Identify which cell holds the provided text, then report its (X, Y) central coordinate. 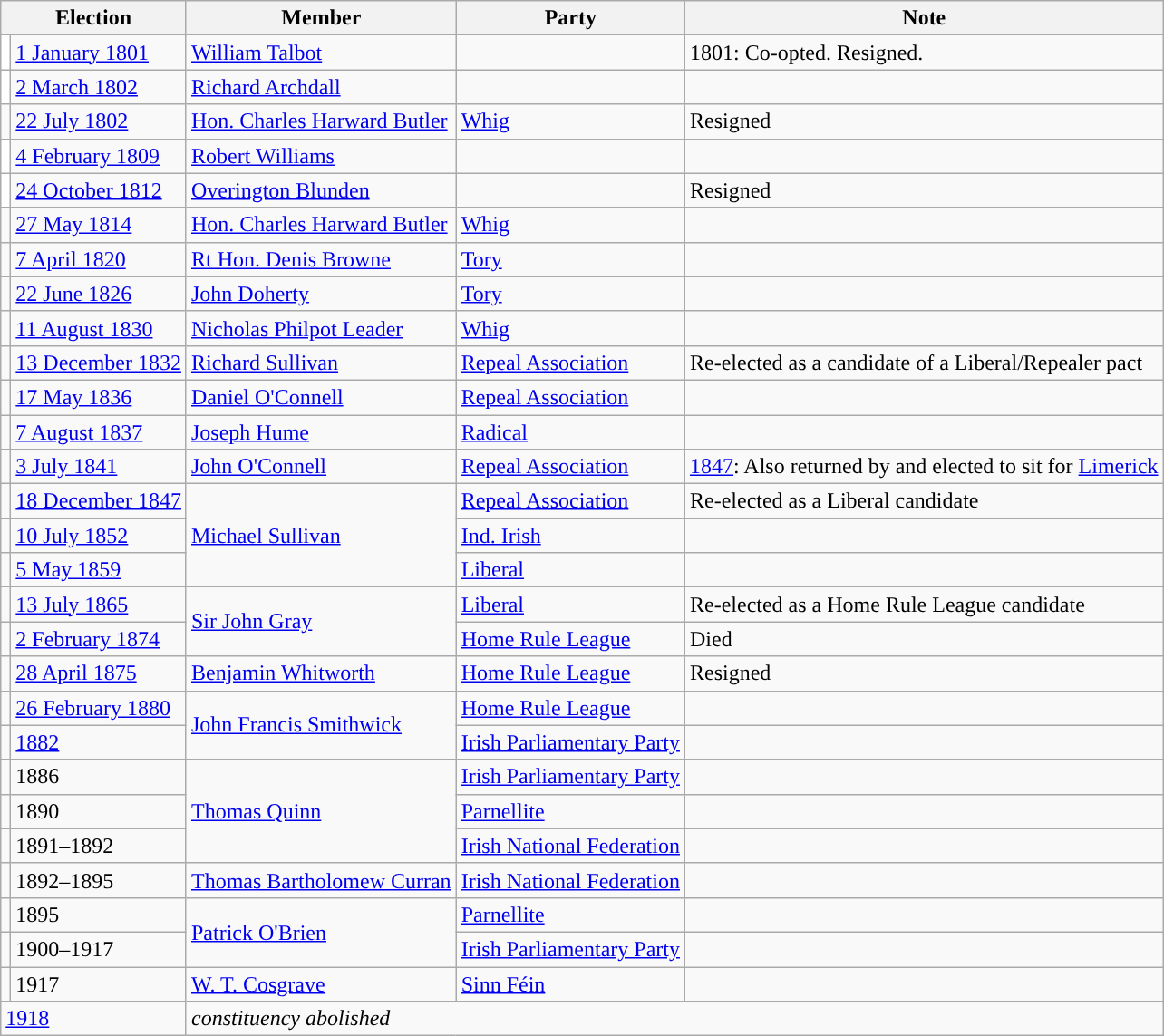
1882 (99, 742)
1801: Co-opted. Resigned. (924, 53)
Overington Blunden (321, 190)
John O'Connell (321, 467)
13 July 1865 (99, 605)
4 February 1809 (99, 156)
13 December 1832 (99, 363)
Note (924, 18)
John Doherty (321, 294)
2 February 1874 (99, 639)
Michael Sullivan (321, 536)
Richard Sullivan (321, 363)
Robert Williams (321, 156)
Sir John Gray (321, 622)
1890 (99, 811)
7 August 1837 (99, 432)
1918 (94, 1019)
10 July 1852 (99, 536)
1892–1895 (99, 880)
Ind. Irish (570, 536)
26 February 1880 (99, 708)
3 July 1841 (99, 467)
Thomas Quinn (321, 811)
Rt Hon. Denis Browne (321, 259)
1 January 1801 (99, 53)
W. T. Cosgrave (321, 983)
Party (570, 18)
Radical (570, 432)
2 March 1802 (99, 87)
Daniel O'Connell (321, 397)
1900–1917 (99, 949)
18 December 1847 (99, 501)
John Francis Smithwick (321, 725)
Re-elected as a Home Rule League candidate (924, 605)
Re-elected as a Liberal candidate (924, 501)
Joseph Hume (321, 432)
22 June 1826 (99, 294)
1891–1892 (99, 846)
27 May 1814 (99, 225)
Nicholas Philpot Leader (321, 328)
Member (321, 18)
22 July 1802 (99, 121)
24 October 1812 (99, 190)
7 April 1820 (99, 259)
Thomas Bartholomew Curran (321, 880)
28 April 1875 (99, 673)
1847: Also returned by and elected to sit for Limerick (924, 467)
11 August 1830 (99, 328)
Sinn Féin (570, 983)
1895 (99, 915)
William Talbot (321, 53)
1886 (99, 777)
Re-elected as a candidate of a Liberal/Repealer pact (924, 363)
5 May 1859 (99, 570)
Patrick O'Brien (321, 932)
1917 (99, 983)
Died (924, 639)
17 May 1836 (99, 397)
Benjamin Whitworth (321, 673)
Richard Archdall (321, 87)
constituency abolished (674, 1019)
Election (94, 18)
